Locate the cell with the specified text and output its (x, y) center coordinate. 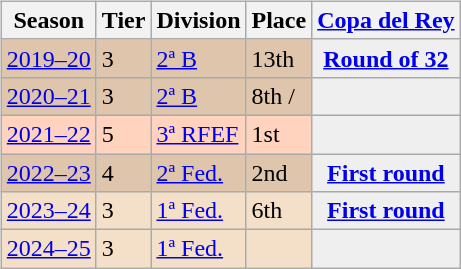
Copa del Rey (386, 20)
13th (279, 58)
2022–23 (48, 173)
6th (279, 211)
5 (124, 134)
2019–20 (48, 58)
Place (279, 20)
Round of 32 (386, 58)
8th / (279, 96)
2ª Fed. (198, 173)
2nd (279, 173)
2021–22 (48, 134)
Division (198, 20)
2024–25 (48, 249)
1st (279, 134)
2020–21 (48, 96)
2023–24 (48, 211)
Season (48, 20)
Tier (124, 20)
4 (124, 173)
3ª RFEF (198, 134)
